Return [X, Y] of the center of cell containing provided text 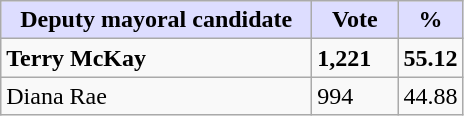
Terry McKay [156, 58]
55.12 [430, 58]
Deputy mayoral candidate [156, 20]
Diana Rae [156, 96]
Vote [355, 20]
994 [355, 96]
1,221 [355, 58]
% [430, 20]
44.88 [430, 96]
